Return the [X, Y] coordinate for the center point of the cell that contains the specified text.  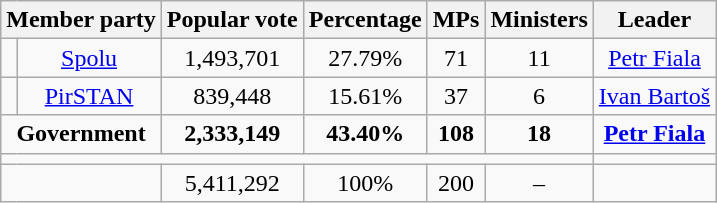
71 [456, 58]
Popular vote [232, 20]
– [539, 183]
Member party [82, 20]
Ivan Bartoš [654, 96]
2,333,149 [232, 134]
43.40% [365, 134]
100% [365, 183]
27.79% [365, 58]
15.61% [365, 96]
839,448 [232, 96]
1,493,701 [232, 58]
200 [456, 183]
11 [539, 58]
Spolu [90, 58]
5,411,292 [232, 183]
Ministers [539, 20]
MPs [456, 20]
6 [539, 96]
Leader [654, 20]
Government [82, 134]
Percentage [365, 20]
108 [456, 134]
PirSTAN [90, 96]
37 [456, 96]
18 [539, 134]
